Return (x, y) of the center of cell containing provided text 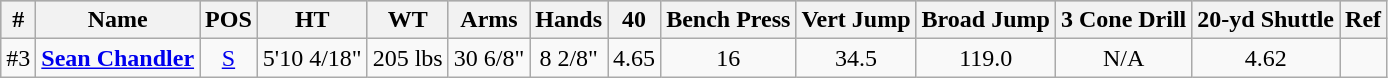
205 lbs (408, 58)
20-yd Shuttle (1266, 20)
16 (728, 58)
4.65 (634, 58)
HT (312, 20)
Ref (1364, 20)
119.0 (986, 58)
Broad Jump (986, 20)
Arms (489, 20)
30 6/8" (489, 58)
3 Cone Drill (1123, 20)
Hands (569, 20)
# (18, 20)
8 2/8" (569, 58)
Sean Chandler (118, 58)
Bench Press (728, 20)
WT (408, 20)
#3 (18, 58)
34.5 (856, 58)
4.62 (1266, 58)
5'10 4/18" (312, 58)
Vert Jump (856, 20)
S (229, 58)
Name (118, 20)
POS (229, 20)
N/A (1123, 58)
40 (634, 20)
